Return the [x, y] coordinate for the center point of the cell that contains the specified text.  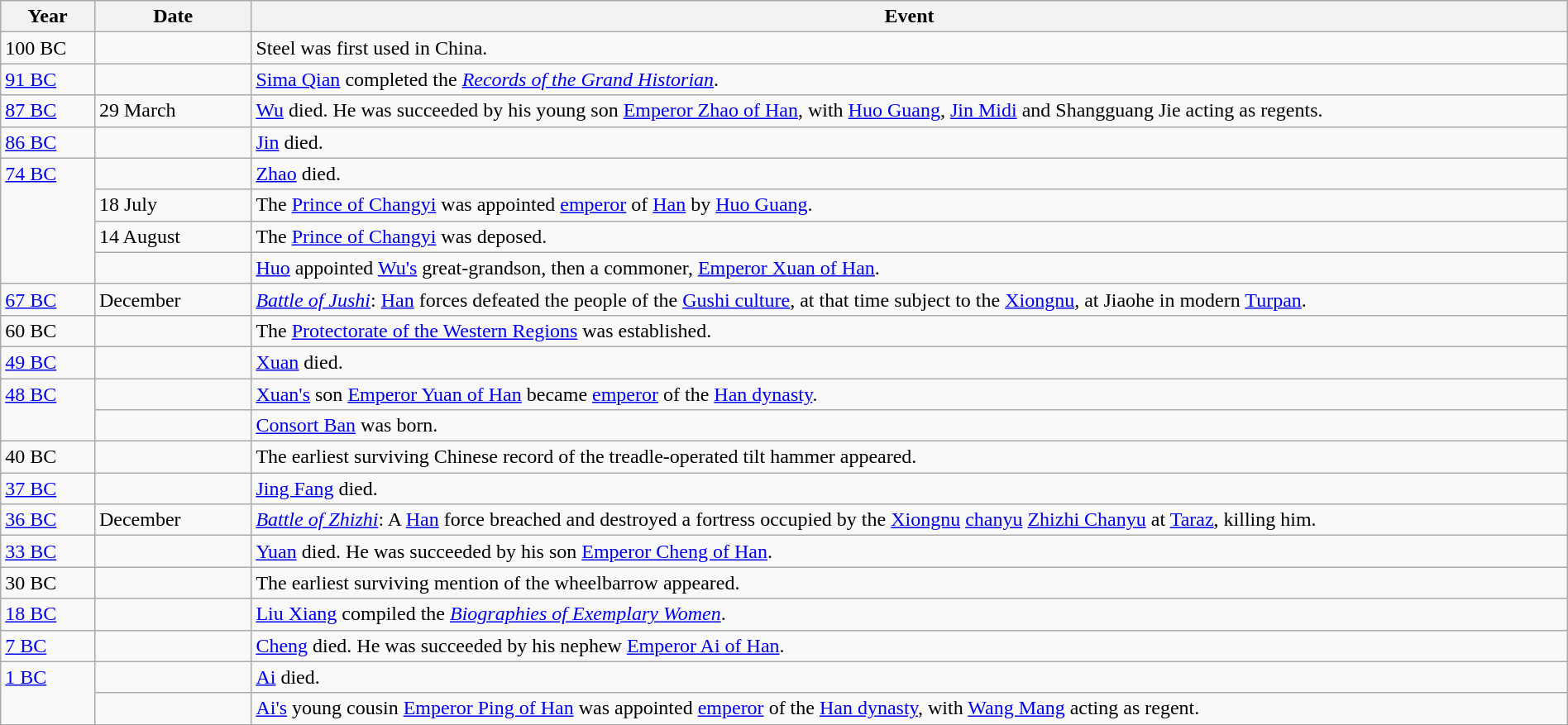
48 BC [48, 410]
74 BC [48, 221]
Liu Xiang compiled the Biographies of Exemplary Women. [910, 614]
30 BC [48, 583]
86 BC [48, 142]
The Prince of Changyi was deposed. [910, 236]
Steel was first used in China. [910, 48]
49 BC [48, 362]
Zhao died. [910, 174]
18 July [172, 205]
The earliest surviving mention of the wheelbarrow appeared. [910, 583]
Xuan's son Emperor Yuan of Han became emperor of the Han dynasty. [910, 394]
18 BC [48, 614]
29 March [172, 111]
Cheng died. He was succeeded by his nephew Emperor Ai of Han. [910, 646]
Battle of Zhizhi: A Han force breached and destroyed a fortress occupied by the Xiongnu chanyu Zhizhi Chanyu at Taraz, killing him. [910, 520]
60 BC [48, 331]
Xuan died. [910, 362]
The Protectorate of the Western Regions was established. [910, 331]
Jing Fang died. [910, 489]
1 BC [48, 693]
Consort Ban was born. [910, 426]
Ai died. [910, 677]
91 BC [48, 79]
Jin died. [910, 142]
Yuan died. He was succeeded by his son Emperor Cheng of Han. [910, 551]
36 BC [48, 520]
14 August [172, 236]
Sima Qian completed the Records of the Grand Historian. [910, 79]
67 BC [48, 299]
The earliest surviving Chinese record of the treadle-operated tilt hammer appeared. [910, 457]
100 BC [48, 48]
37 BC [48, 489]
Date [172, 17]
33 BC [48, 551]
Battle of Jushi: Han forces defeated the people of the Gushi culture, at that time subject to the Xiongnu, at Jiaohe in modern Turpan. [910, 299]
7 BC [48, 646]
87 BC [48, 111]
Year [48, 17]
The Prince of Changyi was appointed emperor of Han by Huo Guang. [910, 205]
Wu died. He was succeeded by his young son Emperor Zhao of Han, with Huo Guang, Jin Midi and Shangguang Jie acting as regents. [910, 111]
Huo appointed Wu's great-grandson, then a commoner, Emperor Xuan of Han. [910, 268]
40 BC [48, 457]
Event [910, 17]
Ai's young cousin Emperor Ping of Han was appointed emperor of the Han dynasty, with Wang Mang acting as regent. [910, 708]
